Return the [X, Y] coordinate for the center point of the cell that contains the specified text.  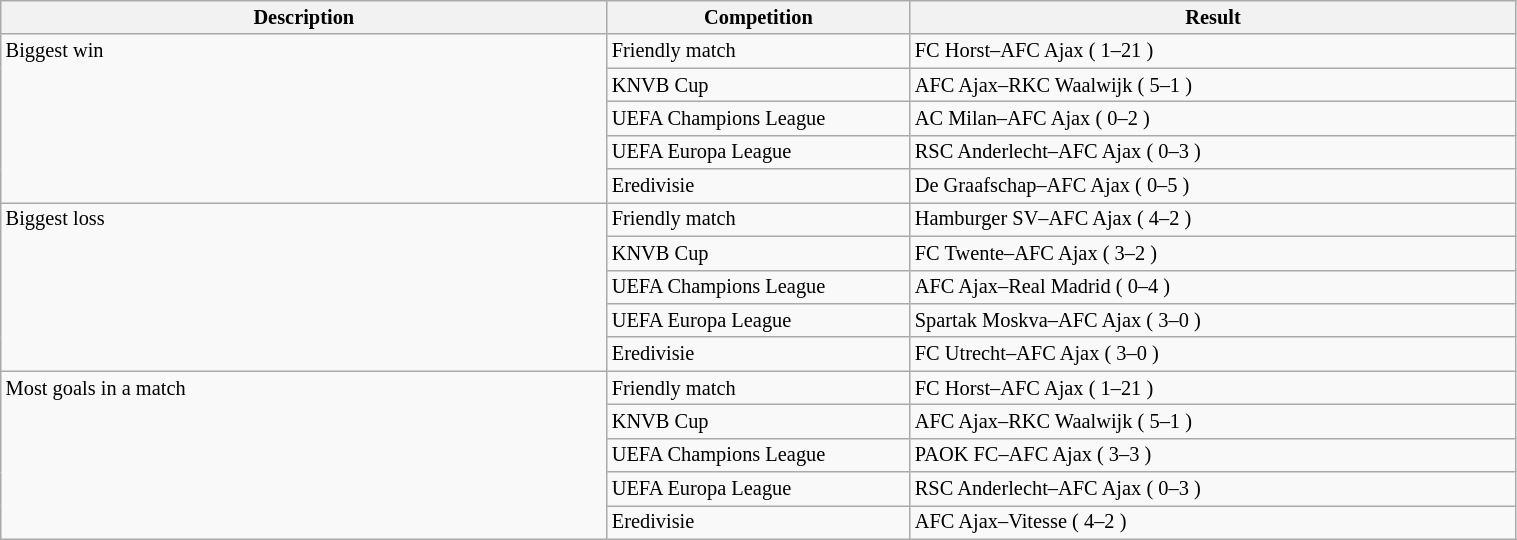
Biggest loss [304, 286]
Biggest win [304, 118]
AFC Ajax–Vitesse ( 4–2 ) [1213, 522]
Spartak Moskva–AFC Ajax ( 3–0 ) [1213, 320]
Description [304, 17]
PAOK FC–AFC Ajax ( 3–3 ) [1213, 455]
Hamburger SV–AFC Ajax ( 4–2 ) [1213, 219]
Most goals in a match [304, 455]
FC Utrecht–AFC Ajax ( 3–0 ) [1213, 354]
AC Milan–AFC Ajax ( 0–2 ) [1213, 118]
Result [1213, 17]
De Graafschap–AFC Ajax ( 0–5 ) [1213, 186]
AFC Ajax–Real Madrid ( 0–4 ) [1213, 287]
Competition [758, 17]
FC Twente–AFC Ajax ( 3–2 ) [1213, 253]
